Pinpoint the cell where the given text exists, returning its [x, y] midpoint coordinate. 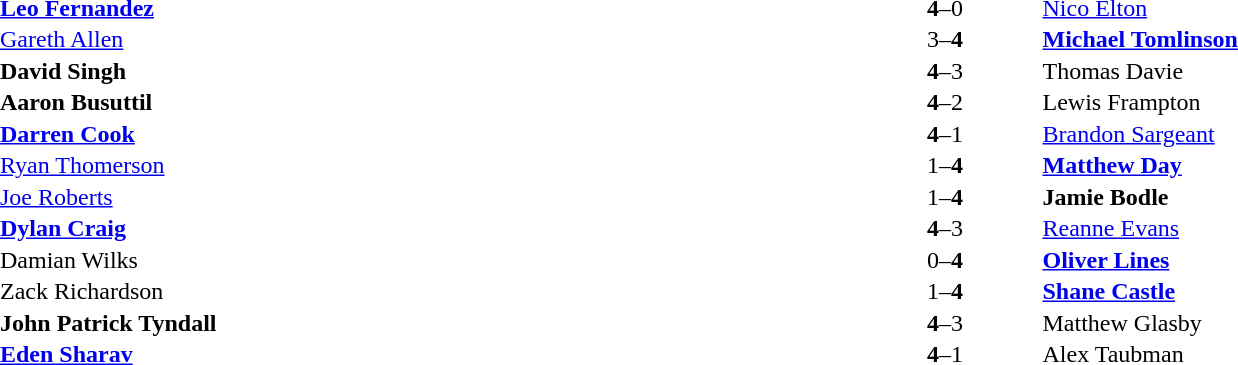
4–1 [944, 134]
4–2 [944, 103]
3–4 [944, 39]
0–4 [944, 260]
